Detect which cell encompasses the target text, then output its [x, y] center coordinate. 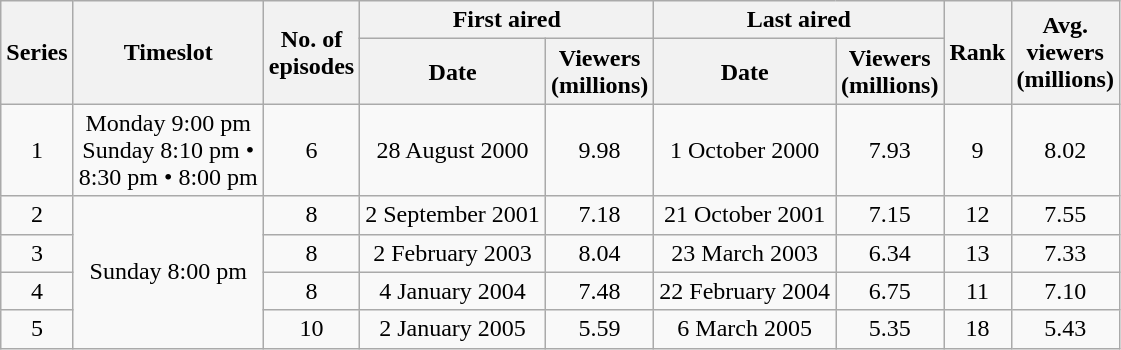
First aired [507, 20]
9 [978, 150]
7.55 [1065, 215]
No. ofepisodes [311, 52]
Avg.viewers(millions) [1065, 52]
6.34 [890, 253]
7.93 [890, 150]
12 [978, 215]
11 [978, 291]
5.43 [1065, 329]
7.33 [1065, 253]
7.10 [1065, 291]
2 September 2001 [453, 215]
6.75 [890, 291]
5.59 [599, 329]
7.48 [599, 291]
13 [978, 253]
23 March 2003 [745, 253]
7.15 [890, 215]
Sunday 8:00 pm [168, 272]
4 [37, 291]
5 [37, 329]
3 [37, 253]
7.18 [599, 215]
5.35 [890, 329]
4 January 2004 [453, 291]
6 [311, 150]
8.04 [599, 253]
Monday 9:00 pm Sunday 8:10 pm •8:30 pm • 8:00 pm [168, 150]
Timeslot [168, 52]
Series [37, 52]
8.02 [1065, 150]
Last aired [799, 20]
9.98 [599, 150]
18 [978, 329]
10 [311, 329]
2 [37, 215]
1 October 2000 [745, 150]
2 January 2005 [453, 329]
28 August 2000 [453, 150]
2 February 2003 [453, 253]
22 February 2004 [745, 291]
Rank [978, 52]
21 October 2001 [745, 215]
6 March 2005 [745, 329]
1 [37, 150]
